Pinpoint the cell where the given text exists, returning its (X, Y) midpoint coordinate. 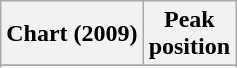
Peakposition (189, 34)
Chart (2009) (72, 34)
